Return (X, Y) of the center of cell containing provided text 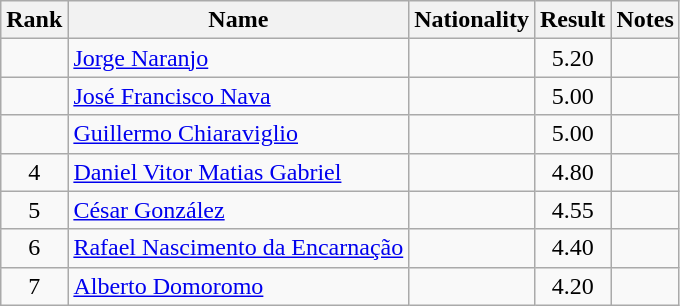
4 (34, 172)
6 (34, 248)
4.55 (572, 210)
César González (238, 210)
Name (238, 20)
4.80 (572, 172)
Result (572, 20)
Daniel Vitor Matias Gabriel (238, 172)
Jorge Naranjo (238, 58)
Notes (645, 20)
José Francisco Nava (238, 96)
Rafael Nascimento da Encarnação (238, 248)
7 (34, 286)
5 (34, 210)
Alberto Domoromo (238, 286)
4.20 (572, 286)
4.40 (572, 248)
Guillermo Chiaraviglio (238, 134)
Rank (34, 20)
Nationality (472, 20)
5.20 (572, 58)
